Extract the (x, y) coordinate from the center of the cell holding the provided text.  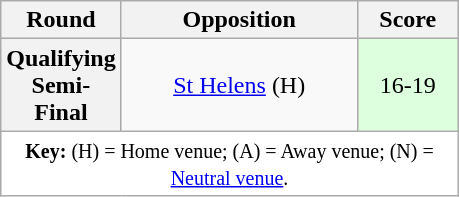
Round (61, 20)
St Helens (H) (239, 85)
Qualifying Semi-Final (61, 85)
Score (408, 20)
Opposition (239, 20)
16-19 (408, 85)
Key: (H) = Home venue; (A) = Away venue; (N) = Neutral venue. (230, 164)
